Return (x, y) of the center of cell containing provided text 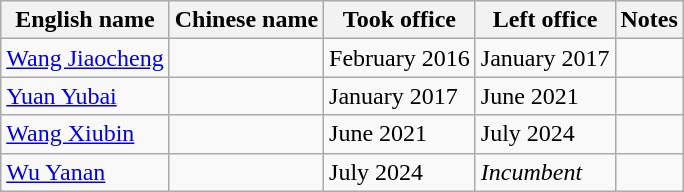
Yuan Yubai (85, 96)
English name (85, 20)
Wu Yanan (85, 172)
Notes (649, 20)
Took office (400, 20)
Incumbent (545, 172)
Wang Xiubin (85, 134)
Chinese name (246, 20)
Wang Jiaocheng (85, 58)
February 2016 (400, 58)
Left office (545, 20)
